Scan for the cell matching the given text and deliver its (X, Y) coordinate at center. 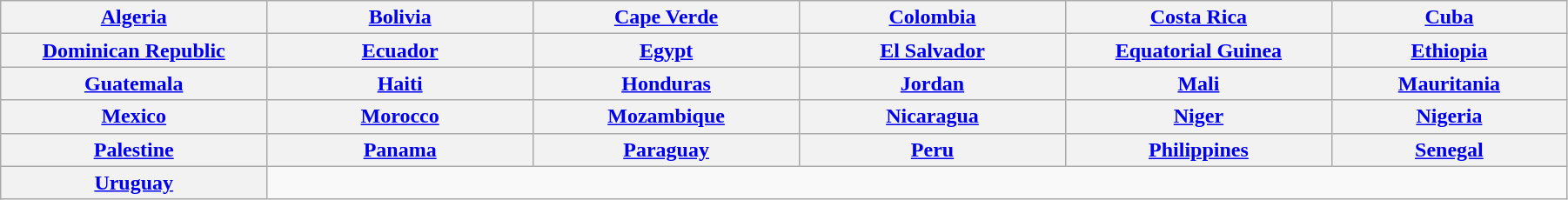
Egypt (667, 50)
Cuba (1449, 17)
Dominican Republic (134, 50)
Cape Verde (667, 17)
El Salvador (933, 50)
Mali (1198, 83)
Costa Rica (1198, 17)
Ethiopia (1449, 50)
Panama (400, 150)
Mauritania (1449, 83)
Senegal (1449, 150)
Philippines (1198, 150)
Jordan (933, 83)
Mozambique (667, 117)
Uruguay (134, 183)
Morocco (400, 117)
Mexico (134, 117)
Algeria (134, 17)
Niger (1198, 117)
Colombia (933, 17)
Guatemala (134, 83)
Palestine (134, 150)
Nigeria (1449, 117)
Haiti (400, 83)
Nicaragua (933, 117)
Ecuador (400, 50)
Paraguay (667, 150)
Peru (933, 150)
Honduras (667, 83)
Equatorial Guinea (1198, 50)
Bolivia (400, 17)
